For the text-containing cell, return its midpoint in [x, y] coordinate format. 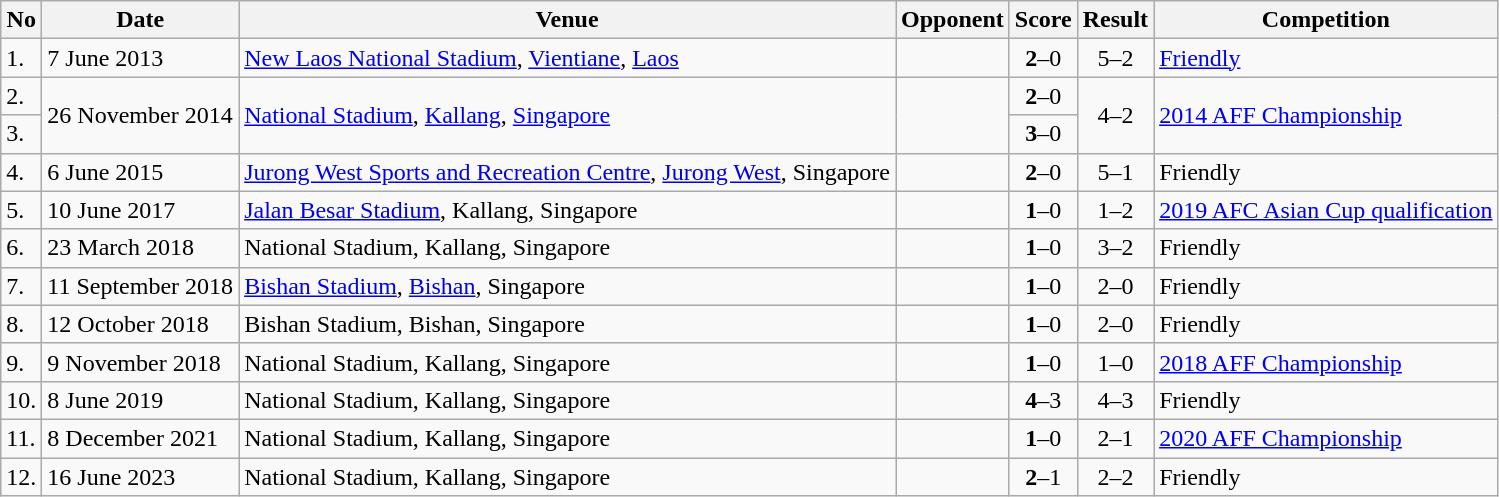
5–2 [1115, 58]
New Laos National Stadium, Vientiane, Laos [568, 58]
Jalan Besar Stadium, Kallang, Singapore [568, 210]
7 June 2013 [140, 58]
10 June 2017 [140, 210]
Jurong West Sports and Recreation Centre, Jurong West, Singapore [568, 172]
2. [22, 96]
No [22, 20]
3–0 [1043, 134]
2020 AFF Championship [1326, 438]
5. [22, 210]
Opponent [953, 20]
6 June 2015 [140, 172]
2–2 [1115, 477]
3. [22, 134]
Date [140, 20]
11 September 2018 [140, 286]
Competition [1326, 20]
9 November 2018 [140, 362]
6. [22, 248]
Venue [568, 20]
12 October 2018 [140, 324]
4. [22, 172]
1–2 [1115, 210]
9. [22, 362]
11. [22, 438]
7. [22, 286]
2018 AFF Championship [1326, 362]
5–1 [1115, 172]
26 November 2014 [140, 115]
1. [22, 58]
16 June 2023 [140, 477]
8 June 2019 [140, 400]
2014 AFF Championship [1326, 115]
Result [1115, 20]
8. [22, 324]
2019 AFC Asian Cup qualification [1326, 210]
8 December 2021 [140, 438]
23 March 2018 [140, 248]
4–2 [1115, 115]
10. [22, 400]
3–2 [1115, 248]
12. [22, 477]
Score [1043, 20]
